Search for the cell housing the specified text and yield its (X, Y) center coordinate. 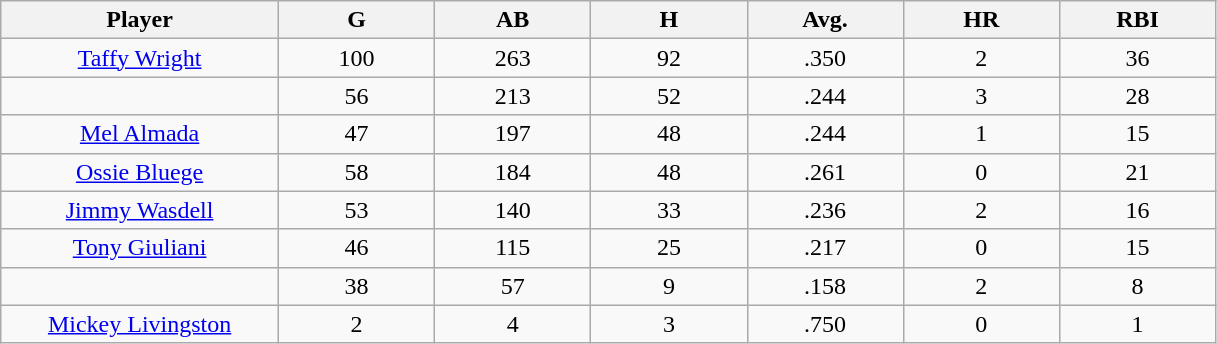
16 (1137, 210)
Ossie Bluege (140, 172)
115 (513, 248)
58 (356, 172)
28 (1137, 96)
Avg. (825, 20)
.217 (825, 248)
Player (140, 20)
.158 (825, 286)
Tony Giuliani (140, 248)
H (669, 20)
Mel Almada (140, 134)
HR (981, 20)
46 (356, 248)
.236 (825, 210)
140 (513, 210)
100 (356, 58)
4 (513, 324)
36 (1137, 58)
8 (1137, 286)
Taffy Wright (140, 58)
197 (513, 134)
G (356, 20)
92 (669, 58)
57 (513, 286)
184 (513, 172)
9 (669, 286)
38 (356, 286)
.261 (825, 172)
33 (669, 210)
213 (513, 96)
21 (1137, 172)
.350 (825, 58)
RBI (1137, 20)
53 (356, 210)
263 (513, 58)
.750 (825, 324)
Mickey Livingston (140, 324)
25 (669, 248)
Jimmy Wasdell (140, 210)
47 (356, 134)
56 (356, 96)
52 (669, 96)
AB (513, 20)
